Scan for the cell matching the given text and deliver its (x, y) coordinate at center. 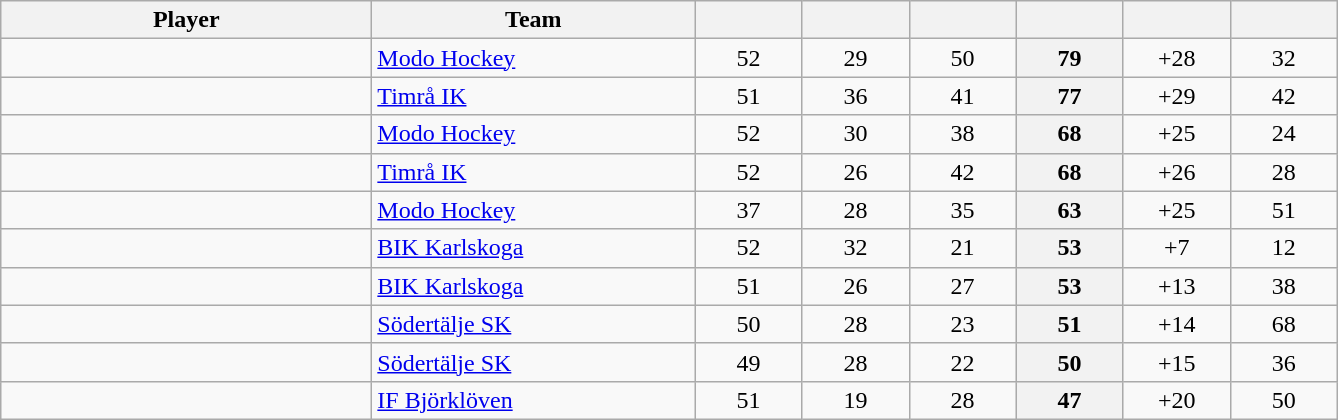
+20 (1176, 400)
21 (962, 248)
27 (962, 286)
35 (962, 210)
37 (748, 210)
+13 (1176, 286)
Player (186, 20)
22 (962, 362)
77 (1070, 96)
+14 (1176, 324)
12 (1284, 248)
IF Björklöven (534, 400)
+15 (1176, 362)
+28 (1176, 58)
30 (856, 134)
47 (1070, 400)
24 (1284, 134)
41 (962, 96)
63 (1070, 210)
+29 (1176, 96)
79 (1070, 58)
Team (534, 20)
29 (856, 58)
49 (748, 362)
+26 (1176, 172)
+7 (1176, 248)
19 (856, 400)
23 (962, 324)
